Output the (X, Y) coordinate of the center of the cell containing the given text.  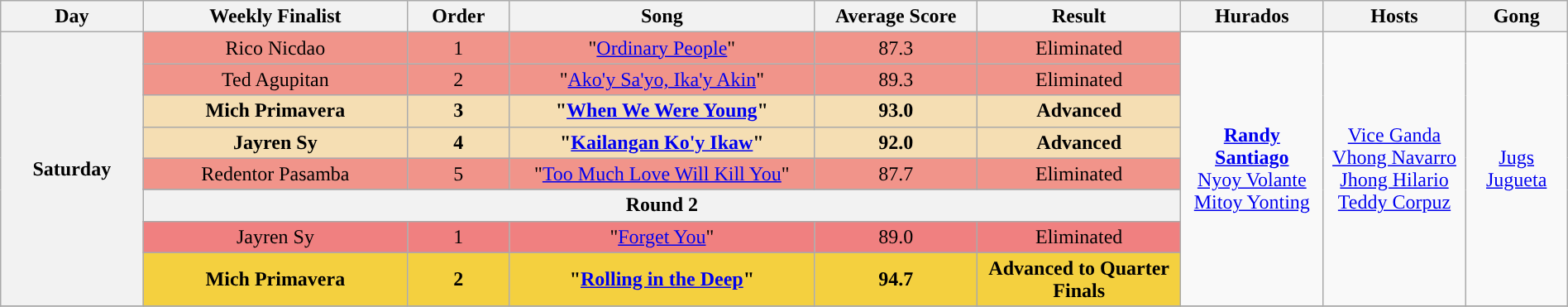
4 (458, 142)
Randy Santiago Nyoy Volante Mitoy Yonting (1252, 170)
Rico Nicdao (275, 48)
87.3 (896, 48)
Result (1079, 17)
92.0 (896, 142)
93.0 (896, 111)
Gong (1517, 17)
89.3 (896, 79)
Saturday (72, 170)
"Forget You" (662, 237)
5 (458, 174)
Hurados (1252, 17)
Day (72, 17)
87.7 (896, 174)
Song (662, 17)
Vice Ganda Vhong Navarro Jhong Hilario Teddy Corpuz (1394, 170)
Average Score (896, 17)
Order (458, 17)
Weekly Finalist (275, 17)
"Ordinary People" (662, 48)
"Ako'y Sa'yo, Ika'y Akin" (662, 79)
"When We Were Young" (662, 111)
Round 2 (662, 205)
Jugs Jugueta (1517, 170)
Advanced to Quarter Finals (1079, 280)
89.0 (896, 237)
94.7 (896, 280)
Redentor Pasamba (275, 174)
"Too Much Love Will Kill You" (662, 174)
"Kailangan Ko'y Ikaw" (662, 142)
Ted Agupitan (275, 79)
"Rolling in the Deep" (662, 280)
Hosts (1394, 17)
3 (458, 111)
